Capture the cell that displays the provided text and extract its [X, Y] central coordinate. 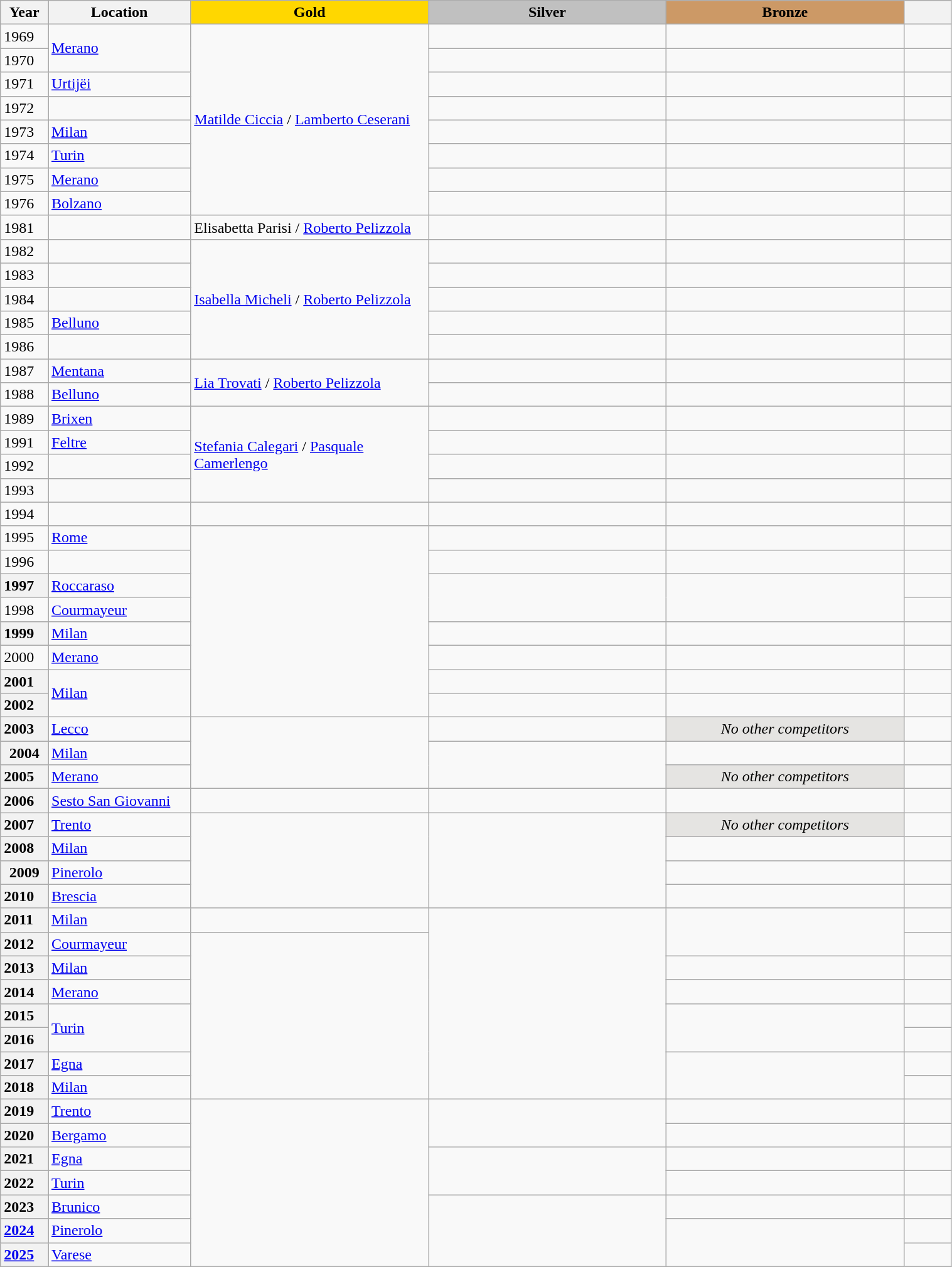
1991 [24, 442]
Bolzano [119, 203]
Mentana [119, 371]
2011 [24, 920]
1997 [24, 585]
2007 [24, 825]
2021 [24, 1159]
1994 [24, 514]
1985 [24, 323]
Year [24, 13]
2017 [24, 1064]
1987 [24, 371]
1992 [24, 466]
2009 [24, 872]
1993 [24, 490]
2000 [24, 657]
Silver [547, 13]
1971 [24, 84]
2005 [24, 777]
Sesto San Giovanni [119, 801]
1982 [24, 251]
Roccaraso [119, 585]
2025 [24, 1254]
2004 [24, 753]
1975 [24, 179]
1988 [24, 395]
Rome [119, 538]
Feltre [119, 442]
2022 [24, 1183]
1983 [24, 275]
1996 [24, 562]
2016 [24, 1039]
2010 [24, 896]
1973 [24, 132]
Urtijëi [119, 84]
2020 [24, 1135]
2008 [24, 848]
1989 [24, 419]
2001 [24, 681]
1981 [24, 227]
2023 [24, 1207]
Bergamo [119, 1135]
2006 [24, 801]
2003 [24, 729]
Brixen [119, 419]
Stefania Calegari / Pasquale Camerlengo [310, 454]
2019 [24, 1111]
2012 [24, 944]
1969 [24, 36]
Lia Trovati / Roberto Pelizzola [310, 383]
1998 [24, 609]
2024 [24, 1231]
Brunico [119, 1207]
2014 [24, 992]
Isabella Micheli / Roberto Pelizzola [310, 299]
2013 [24, 968]
Location [119, 13]
1972 [24, 108]
1995 [24, 538]
Lecco [119, 729]
Elisabetta Parisi / Roberto Pelizzola [310, 227]
1999 [24, 633]
1974 [24, 156]
Gold [310, 13]
1984 [24, 299]
Matilde Ciccia / Lamberto Ceserani [310, 120]
1970 [24, 60]
Varese [119, 1254]
2015 [24, 1015]
Bronze [784, 13]
2002 [24, 705]
Brescia [119, 896]
1986 [24, 347]
1976 [24, 203]
2018 [24, 1088]
